Find where the given text appears and provide that cell's center as (x, y) coordinate. 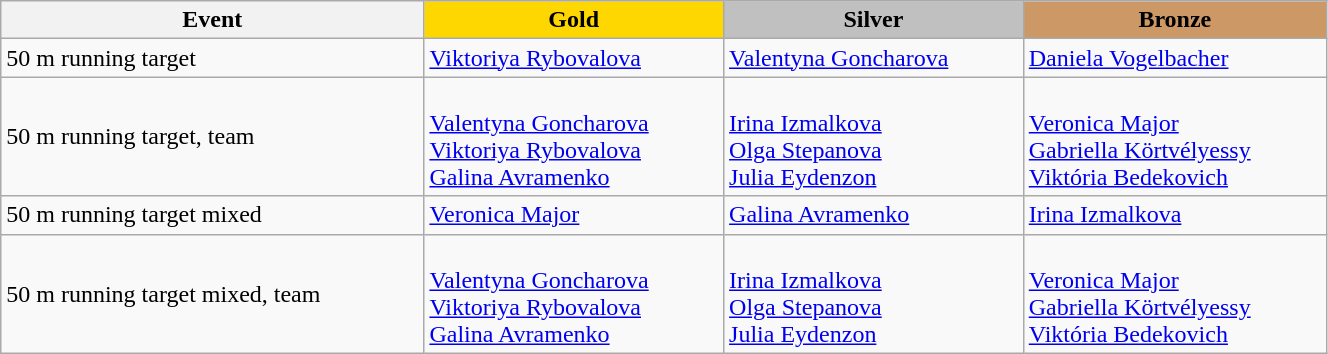
50 m running target mixed (212, 215)
Veronica Major (574, 215)
Gold (574, 20)
Galina Avramenko (874, 215)
Valentyna Goncharova (874, 58)
Event (212, 20)
50 m running target (212, 58)
Daniela Vogelbacher (1174, 58)
50 m running target mixed, team (212, 294)
50 m running target, team (212, 136)
Irina Izmalkova (1174, 215)
Bronze (1174, 20)
Viktoriya Rybovalova (574, 58)
Silver (874, 20)
